Return the [x, y] coordinate for the center point of the cell that contains the specified text.  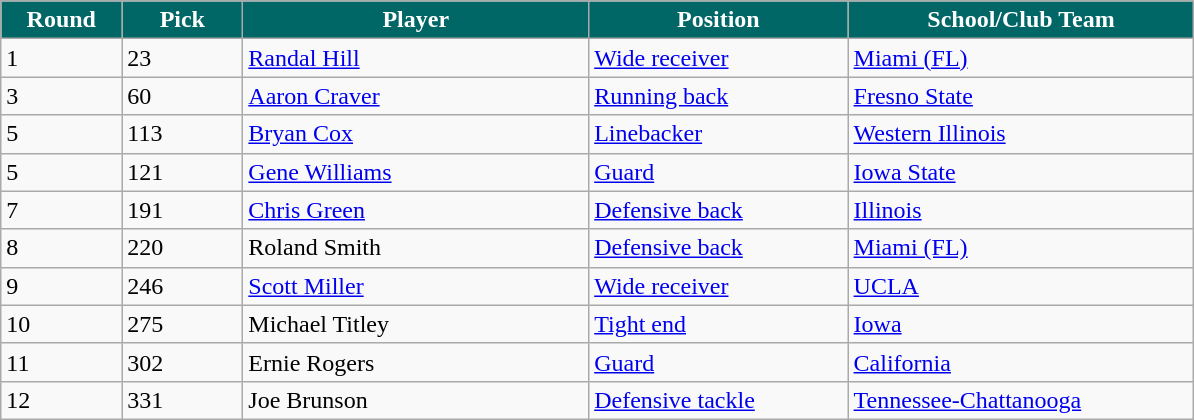
7 [62, 210]
1 [62, 58]
Iowa [1021, 324]
Tight end [718, 324]
23 [182, 58]
8 [62, 248]
331 [182, 400]
9 [62, 286]
11 [62, 362]
Iowa State [1021, 172]
275 [182, 324]
220 [182, 248]
113 [182, 134]
Scott Miller [416, 286]
12 [62, 400]
Ernie Rogers [416, 362]
191 [182, 210]
California [1021, 362]
3 [62, 96]
Player [416, 20]
Western Illinois [1021, 134]
Linebacker [718, 134]
Chris Green [416, 210]
Aaron Craver [416, 96]
Defensive tackle [718, 400]
10 [62, 324]
Roland Smith [416, 248]
121 [182, 172]
Running back [718, 96]
Randal Hill [416, 58]
Joe Brunson [416, 400]
School/Club Team [1021, 20]
302 [182, 362]
Fresno State [1021, 96]
60 [182, 96]
Tennessee-Chattanooga [1021, 400]
Pick [182, 20]
Bryan Cox [416, 134]
Michael Titley [416, 324]
UCLA [1021, 286]
Round [62, 20]
Position [718, 20]
246 [182, 286]
Illinois [1021, 210]
Gene Williams [416, 172]
